Scan for the cell matching the given text and deliver its [X, Y] coordinate at center. 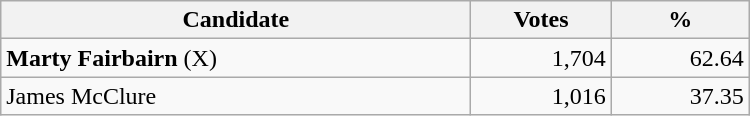
62.64 [680, 58]
James McClure [236, 96]
Candidate [236, 20]
% [680, 20]
37.35 [680, 96]
1,704 [541, 58]
1,016 [541, 96]
Votes [541, 20]
Marty Fairbairn (X) [236, 58]
